Search for the cell housing the specified text and yield its [x, y] center coordinate. 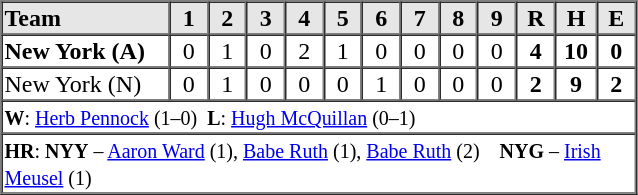
3 [266, 18]
10 [576, 50]
R [536, 18]
New York (N) [86, 84]
5 [342, 18]
E [616, 18]
New York (A) [86, 50]
HR: NYY – Aaron Ward (1), Babe Ruth (1), Babe Ruth (2) NYG – Irish Meusel (1) [319, 164]
7 [420, 18]
6 [382, 18]
H [576, 18]
Team [86, 18]
W: Herb Pennock (1–0) L: Hugh McQuillan (0–1) [319, 116]
8 [458, 18]
